Return the [X, Y] coordinate for the center point of the cell that contains the specified text.  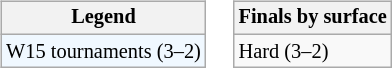
Hard (3–2) [313, 51]
Legend [103, 18]
W15 tournaments (3–2) [103, 51]
Finals by surface [313, 18]
